Determine the [x, y] coordinate at the center of the cell enclosing the given text.  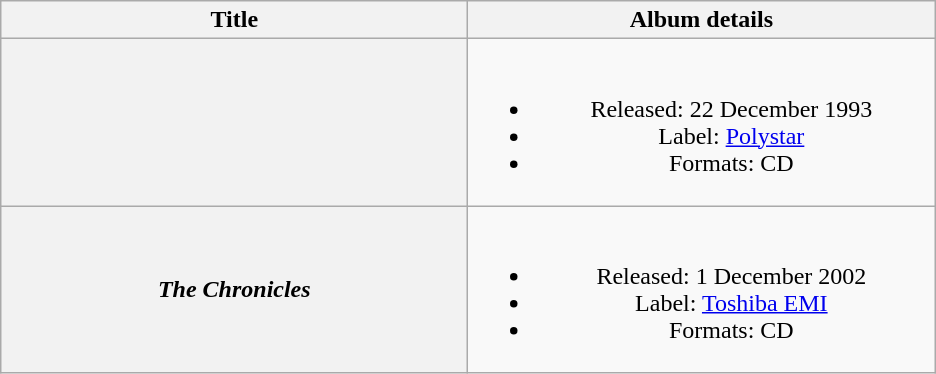
The Chronicles [234, 290]
Released: 22 December 1993Label: PolystarFormats: CD [702, 122]
Title [234, 20]
Album details [702, 20]
Released: 1 December 2002Label: Toshiba EMIFormats: CD [702, 290]
